Pinpoint the cell where the given text exists, returning its [X, Y] midpoint coordinate. 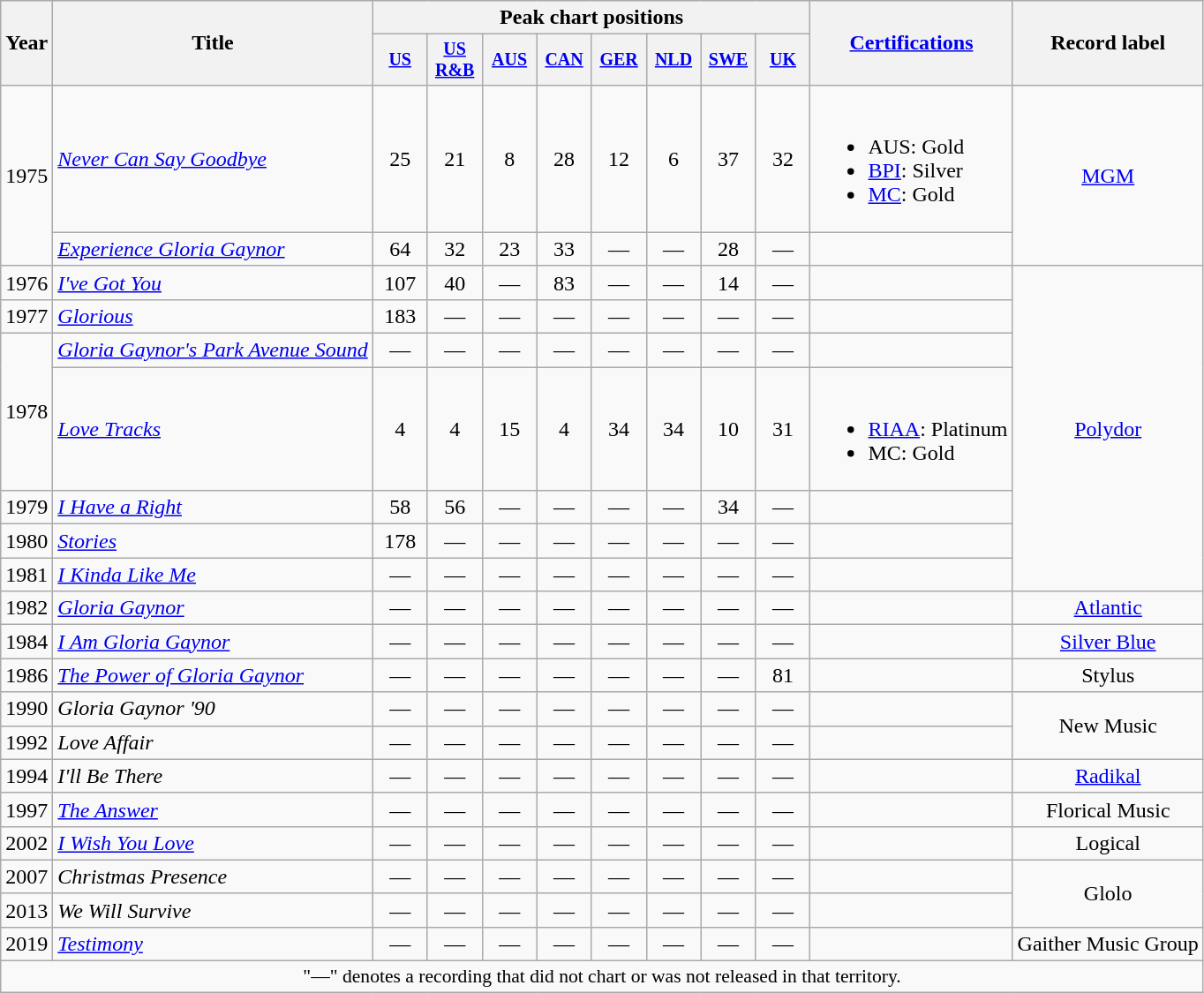
UK [783, 60]
1978 [26, 412]
Gloria Gaynor's Park Avenue Sound [213, 350]
83 [564, 282]
1976 [26, 282]
8 [509, 159]
1977 [26, 316]
"—" denotes a recording that did not chart or was not released in that territory. [602, 977]
Stories [213, 541]
Glolo [1108, 893]
Atlantic [1108, 608]
2019 [26, 944]
Logical [1108, 843]
Experience Gloria Gaynor [213, 249]
1984 [26, 642]
64 [400, 249]
Silver Blue [1108, 642]
15 [509, 429]
Title [213, 43]
I Am Gloria Gaynor [213, 642]
NLD [673, 60]
MGM [1108, 175]
The Power of Gloria Gaynor [213, 675]
33 [564, 249]
1992 [26, 742]
6 [673, 159]
Gloria Gaynor '90 [213, 709]
2013 [26, 910]
183 [400, 316]
Florical Music [1108, 809]
178 [400, 541]
1980 [26, 541]
GER [619, 60]
Testimony [213, 944]
SWE [728, 60]
56 [455, 508]
I Have a Right [213, 508]
Gloria Gaynor [213, 608]
Gaither Music Group [1108, 944]
Polydor [1108, 428]
I'll Be There [213, 776]
1975 [26, 175]
1994 [26, 776]
We Will Survive [213, 910]
CAN [564, 60]
I've Got You [213, 282]
107 [400, 282]
AUS: GoldBPI: SilverMC: Gold [911, 159]
23 [509, 249]
Glorious [213, 316]
81 [783, 675]
US [400, 60]
Stylus [1108, 675]
14 [728, 282]
1997 [26, 809]
Record label [1108, 43]
Peak chart positions [591, 18]
1982 [26, 608]
Year [26, 43]
The Answer [213, 809]
1981 [26, 575]
Certifications [911, 43]
Never Can Say Goodbye [213, 159]
Christmas Presence [213, 876]
Radikal [1108, 776]
I Kinda Like Me [213, 575]
40 [455, 282]
10 [728, 429]
2007 [26, 876]
58 [400, 508]
Love Tracks [213, 429]
AUS [509, 60]
RIAA: PlatinumMC: Gold [911, 429]
21 [455, 159]
Love Affair [213, 742]
I Wish You Love [213, 843]
New Music [1108, 726]
2002 [26, 843]
USR&B [455, 60]
1979 [26, 508]
31 [783, 429]
37 [728, 159]
12 [619, 159]
25 [400, 159]
1986 [26, 675]
1990 [26, 709]
